From the cell containing the given text, extract its center point as [X, Y] coordinate. 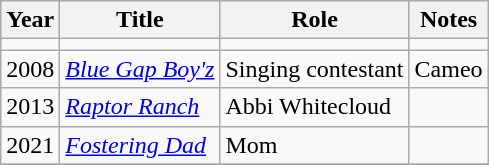
Blue Gap Boy'z [140, 69]
Abbi Whitecloud [314, 107]
Mom [314, 145]
2013 [30, 107]
Title [140, 20]
2008 [30, 69]
2021 [30, 145]
Raptor Ranch [140, 107]
Role [314, 20]
Singing contestant [314, 69]
Cameo [448, 69]
Year [30, 20]
Fostering Dad [140, 145]
Notes [448, 20]
